Provide the (x, y) coordinate of the cell's center where the given text is located.  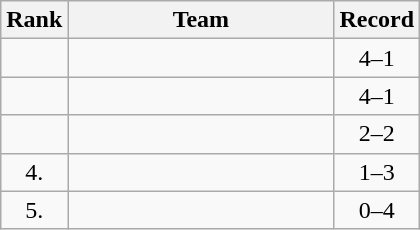
4. (34, 172)
0–4 (377, 210)
Record (377, 20)
Team (201, 20)
5. (34, 210)
1–3 (377, 172)
2–2 (377, 134)
Rank (34, 20)
